Find where the given text appears and provide that cell's center as [X, Y] coordinate. 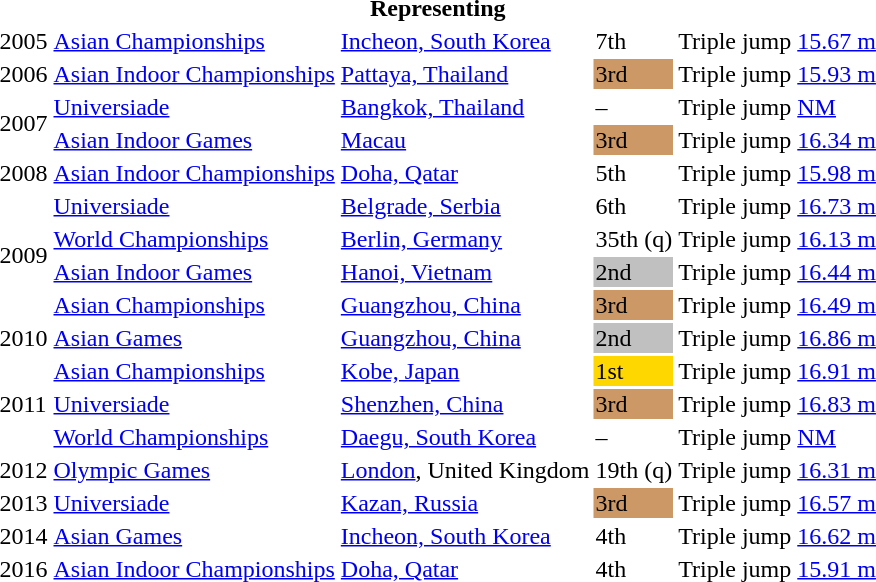
Olympic Games [194, 470]
Kazan, Russia [465, 503]
Berlin, Germany [465, 239]
4th [634, 536]
Belgrade, Serbia [465, 206]
Doha, Qatar [465, 173]
Hanoi, Vietnam [465, 272]
Kobe, Japan [465, 371]
Daegu, South Korea [465, 437]
5th [634, 173]
Shenzhen, China [465, 404]
Pattaya, Thailand [465, 74]
35th (q) [634, 239]
Macau [465, 140]
7th [634, 41]
1st [634, 371]
19th (q) [634, 470]
London, United Kingdom [465, 470]
6th [634, 206]
Bangkok, Thailand [465, 107]
